From the cell containing the given text, extract its center point as [X, Y] coordinate. 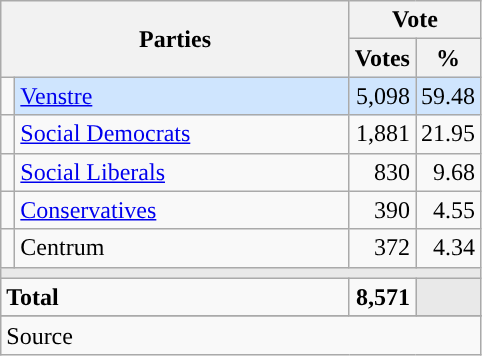
Social Democrats [182, 134]
Venstre [182, 96]
Total [176, 297]
59.48 [448, 96]
830 [382, 172]
Centrum [182, 248]
Conservatives [182, 210]
5,098 [382, 96]
1,881 [382, 134]
Social Liberals [182, 172]
Vote [414, 20]
Votes [382, 58]
% [448, 58]
4.34 [448, 248]
8,571 [382, 297]
Source [241, 335]
372 [382, 248]
21.95 [448, 134]
4.55 [448, 210]
9.68 [448, 172]
390 [382, 210]
Parties [176, 39]
